From the cell containing the given text, extract its center point as (X, Y) coordinate. 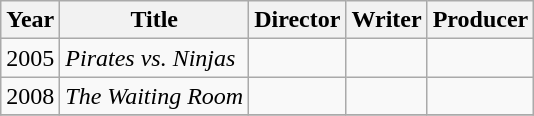
2008 (30, 96)
Writer (386, 20)
Title (154, 20)
Producer (480, 20)
Year (30, 20)
Pirates vs. Ninjas (154, 58)
2005 (30, 58)
Director (298, 20)
The Waiting Room (154, 96)
